Extract the [X, Y] coordinate from the center of the cell holding the provided text.  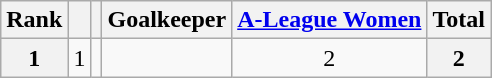
Rank [34, 20]
A-League Women [330, 20]
Goalkeeper [167, 20]
Total [459, 20]
